Determine the (x, y) coordinate at the center of the cell enclosing the given text.  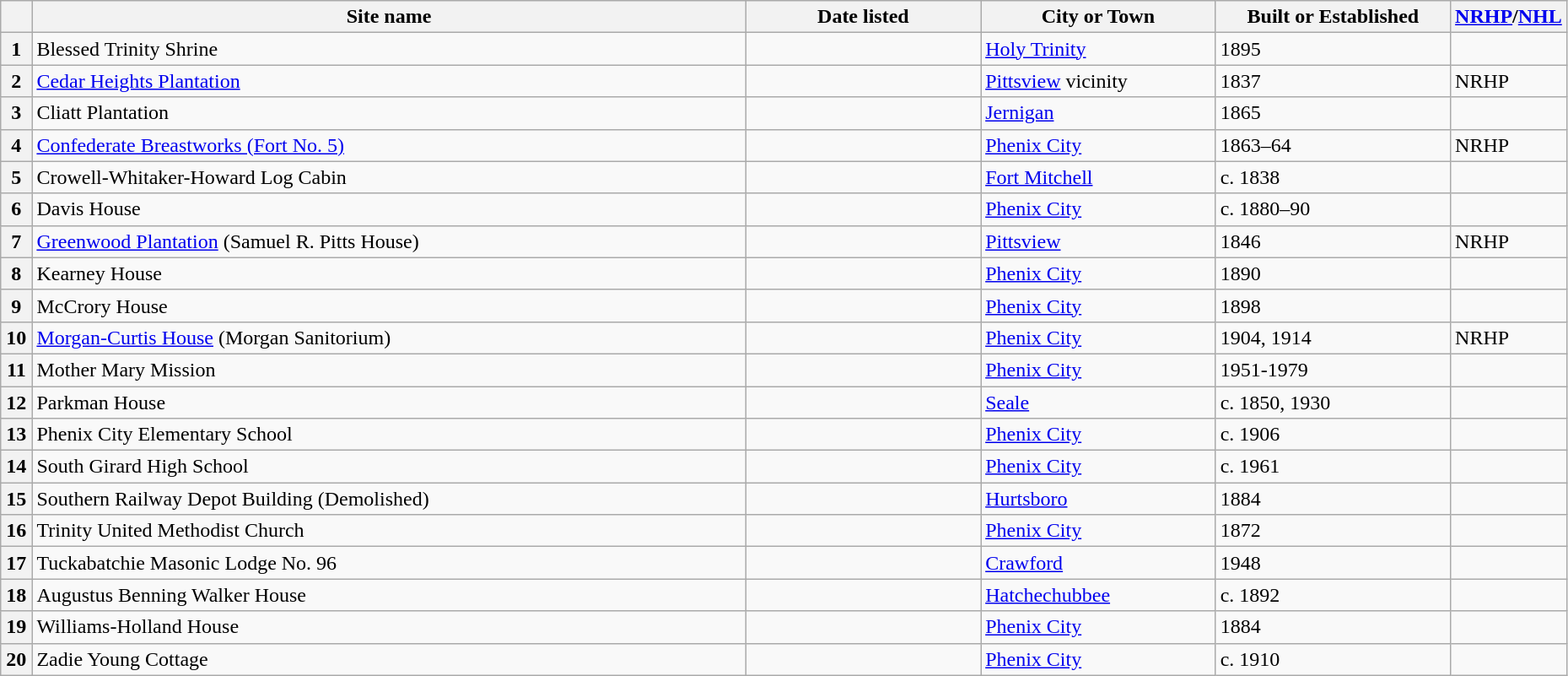
Site name (389, 17)
Pittsview vicinity (1098, 81)
15 (17, 499)
Phenix City Elementary School (389, 435)
Hurtsboro (1098, 499)
NRHP/NHL (1509, 17)
1895 (1333, 49)
17 (17, 563)
12 (17, 403)
6 (17, 209)
1846 (1333, 241)
Built or Established (1333, 17)
Seale (1098, 403)
1837 (1333, 81)
Cedar Heights Plantation (389, 81)
1865 (1333, 113)
1 (17, 49)
c. 1850, 1930 (1333, 403)
c. 1961 (1333, 467)
c. 1910 (1333, 659)
8 (17, 273)
Blessed Trinity Shrine (389, 49)
5 (17, 177)
Mother Mary Mission (389, 370)
3 (17, 113)
13 (17, 435)
2 (17, 81)
South Girard High School (389, 467)
19 (17, 627)
Williams-Holland House (389, 627)
Greenwood Plantation (Samuel R. Pitts House) (389, 241)
Zadie Young Cottage (389, 659)
Davis House (389, 209)
1898 (1333, 306)
1863–64 (1333, 145)
1948 (1333, 563)
Tuckabatchie Masonic Lodge No. 96 (389, 563)
Jernigan (1098, 113)
20 (17, 659)
1890 (1333, 273)
9 (17, 306)
Fort Mitchell (1098, 177)
Crawford (1098, 563)
Hatchechubbee (1098, 595)
Augustus Benning Walker House (389, 595)
11 (17, 370)
Kearney House (389, 273)
7 (17, 241)
14 (17, 467)
McCrory House (389, 306)
Cliatt Plantation (389, 113)
Morgan-Curtis House (Morgan Sanitorium) (389, 338)
c. 1838 (1333, 177)
1951-1979 (1333, 370)
Holy Trinity (1098, 49)
c. 1892 (1333, 595)
Pittsview (1098, 241)
Crowell-Whitaker-Howard Log Cabin (389, 177)
Confederate Breastworks (Fort No. 5) (389, 145)
18 (17, 595)
16 (17, 531)
4 (17, 145)
Date listed (863, 17)
1904, 1914 (1333, 338)
City or Town (1098, 17)
10 (17, 338)
c. 1880–90 (1333, 209)
Southern Railway Depot Building (Demolished) (389, 499)
1872 (1333, 531)
Parkman House (389, 403)
c. 1906 (1333, 435)
Trinity United Methodist Church (389, 531)
